Determine the (x, y) coordinate at the center of the cell enclosing the given text.  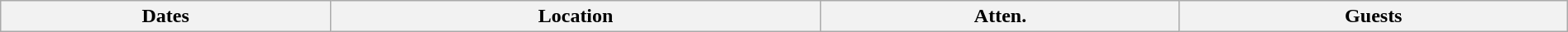
Atten. (1001, 16)
Dates (165, 16)
Location (576, 16)
Guests (1373, 16)
